Locate the cell with the specified text and output its [X, Y] center coordinate. 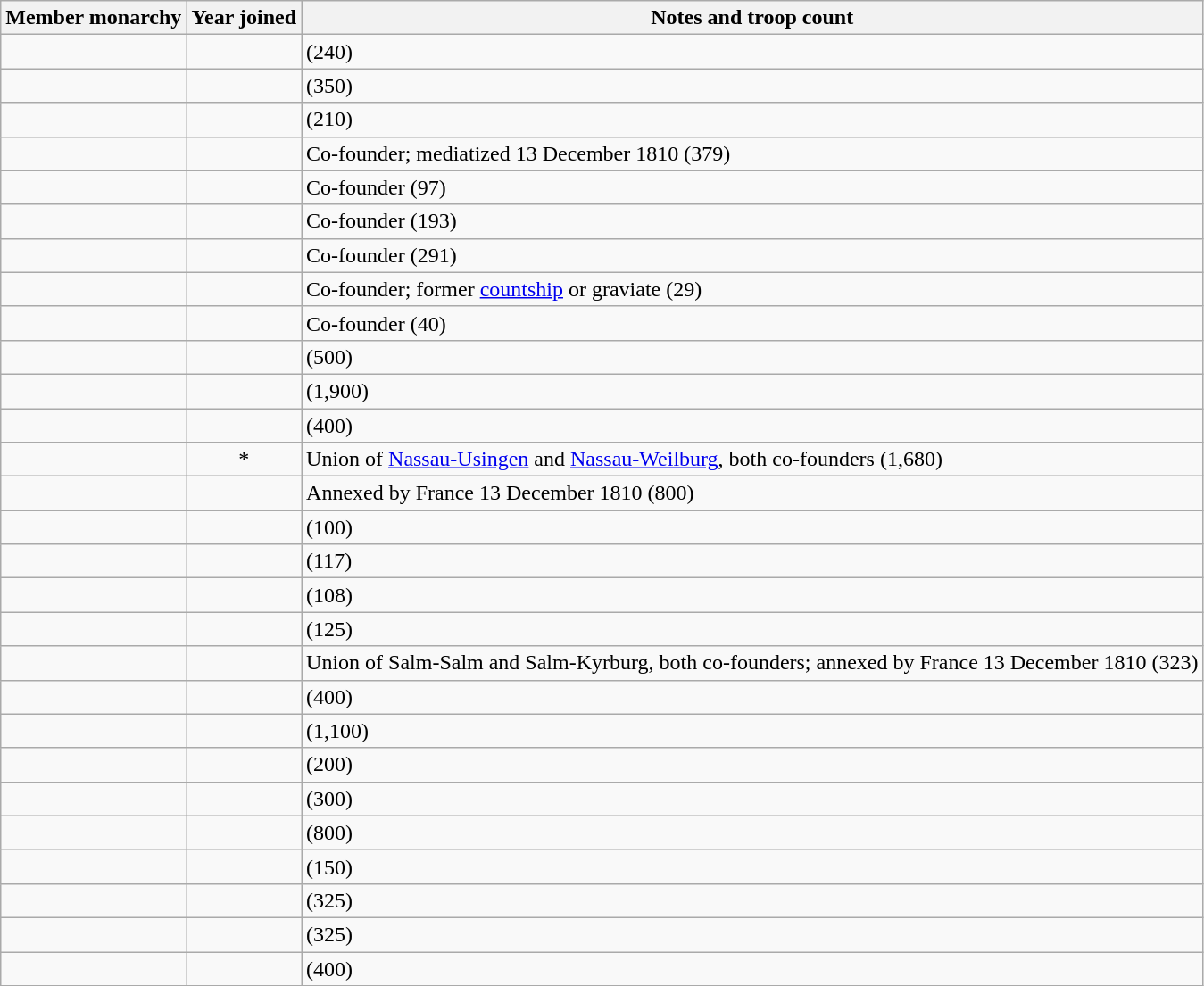
(300) [752, 799]
Member monarchy [94, 18]
(350) [752, 86]
Co-founder (193) [752, 221]
(108) [752, 595]
Year joined [245, 18]
Co-founder; mediatized 13 December 1810 (379) [752, 153]
Co-founder (40) [752, 323]
Co-founder; former countship or graviate (29) [752, 289]
(1,900) [752, 391]
(210) [752, 120]
(150) [752, 866]
Union of Salm-Salm and Salm-Kyrburg, both co-founders; annexed by France 13 December 1810 (323) [752, 663]
(125) [752, 629]
(1,100) [752, 731]
Co-founder (97) [752, 187]
* [245, 460]
(240) [752, 52]
(800) [752, 833]
(200) [752, 765]
(500) [752, 357]
Co-founder (291) [752, 255]
Annexed by France 13 December 1810 (800) [752, 493]
Notes and troop count [752, 18]
Union of Nassau-Usingen and Nassau-Weilburg, both co-founders (1,680) [752, 460]
(100) [752, 527]
(117) [752, 561]
